Return the (X, Y) coordinate for the center point of the cell that contains the specified text.  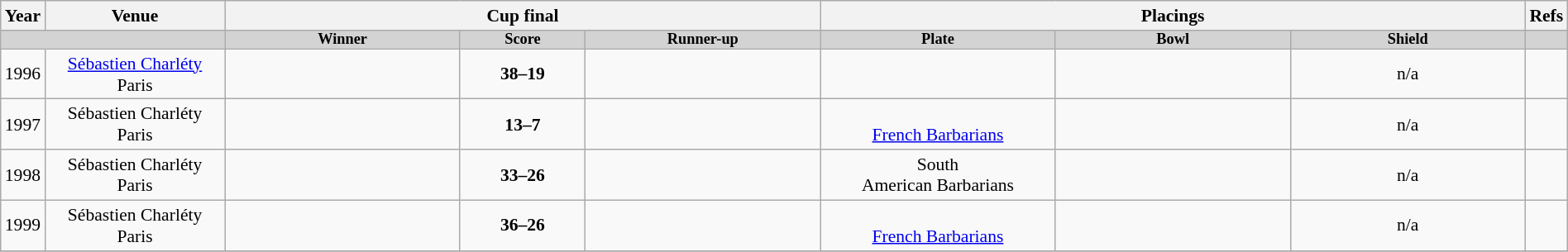
13–7 (523, 124)
Score (523, 40)
Refs (1546, 16)
1996 (23, 74)
1998 (23, 175)
Placings (1173, 16)
1999 (23, 225)
Cup final (523, 16)
Bowl (1173, 40)
SouthAmerican Barbarians (938, 175)
Runner-up (703, 40)
Plate (938, 40)
Winner (342, 40)
33–26 (523, 175)
36–26 (523, 225)
38–19 (523, 74)
Venue (135, 16)
Year (23, 16)
1997 (23, 124)
Shield (1408, 40)
